Locate the cell with the specified text and output its (X, Y) center coordinate. 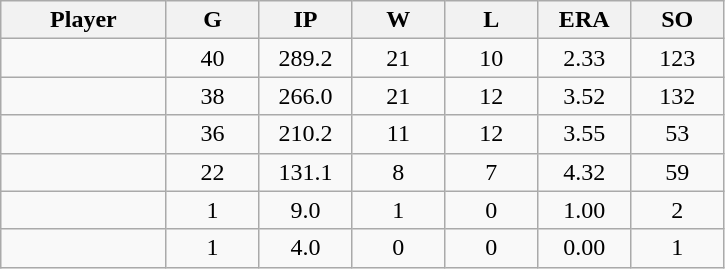
53 (678, 134)
131.1 (306, 172)
2.33 (584, 58)
G (212, 20)
36 (212, 134)
10 (492, 58)
2 (678, 210)
0.00 (584, 248)
IP (306, 20)
Player (84, 20)
123 (678, 58)
7 (492, 172)
3.52 (584, 96)
4.32 (584, 172)
289.2 (306, 58)
SO (678, 20)
9.0 (306, 210)
210.2 (306, 134)
ERA (584, 20)
22 (212, 172)
L (492, 20)
40 (212, 58)
38 (212, 96)
59 (678, 172)
132 (678, 96)
8 (398, 172)
11 (398, 134)
4.0 (306, 248)
266.0 (306, 96)
3.55 (584, 134)
1.00 (584, 210)
W (398, 20)
